Search for the cell housing the specified text and yield its (x, y) center coordinate. 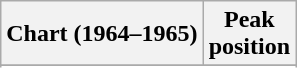
Chart (1964–1965) (102, 34)
Peakposition (249, 34)
